Extract the [x, y] coordinate from the center of the cell holding the provided text.  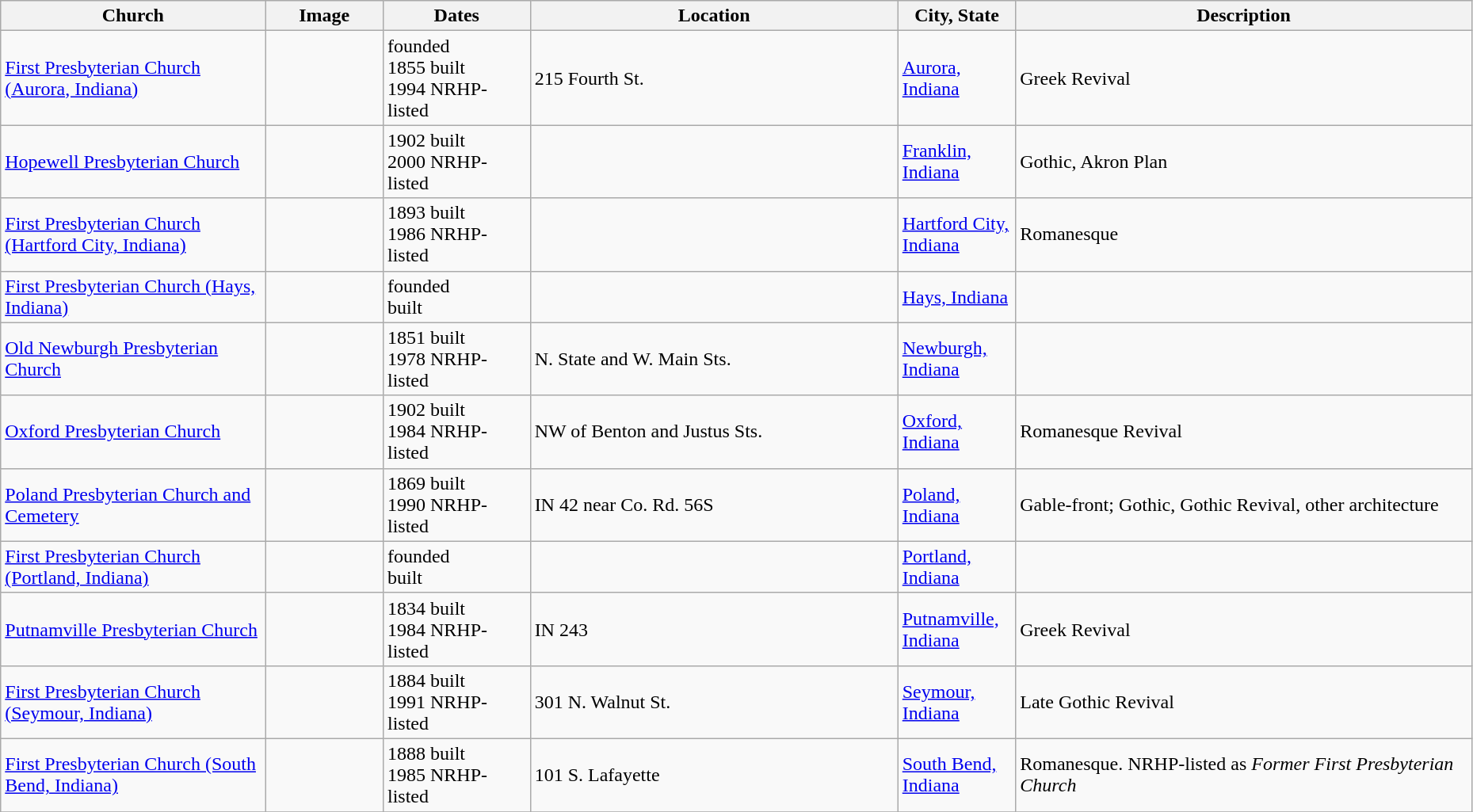
Description [1244, 16]
founded1855 built1994 NRHP-listed [456, 78]
Aurora, Indiana [957, 78]
First Presbyterian Church (Hays, Indiana) [133, 296]
Romanesque. NRHP-listed as Former First Presbyterian Church [1244, 775]
First Presbyterian Church (Portland, Indiana) [133, 567]
City, State [957, 16]
Old Newburgh Presbyterian Church [133, 359]
Church [133, 16]
Putnamville, Indiana [957, 629]
Portland, Indiana [957, 567]
Hays, Indiana [957, 296]
Poland, Indiana [957, 505]
N. State and W. Main Sts. [714, 359]
Gothic, Akron Plan [1244, 162]
Franklin, Indiana [957, 162]
1902 built1984 NRHP-listed [456, 432]
Romanesque [1244, 234]
1869 built1990 NRHP-listed [456, 505]
Poland Presbyterian Church and Cemetery [133, 505]
First Presbyterian Church (Aurora, Indiana) [133, 78]
1884 built1991 NRHP-listed [456, 702]
South Bend, Indiana [957, 775]
1834 built1984 NRHP-listed [456, 629]
IN 243 [714, 629]
Oxford Presbyterian Church [133, 432]
IN 42 near Co. Rd. 56S [714, 505]
Oxford, Indiana [957, 432]
Romanesque Revival [1244, 432]
First Presbyterian Church (Hartford City, Indiana) [133, 234]
1888 built1985 NRHP-listed [456, 775]
Location [714, 16]
Image [325, 16]
Dates [456, 16]
First Presbyterian Church (South Bend, Indiana) [133, 775]
NW of Benton and Justus Sts. [714, 432]
301 N. Walnut St. [714, 702]
Late Gothic Revival [1244, 702]
First Presbyterian Church (Seymour, Indiana) [133, 702]
Hopewell Presbyterian Church [133, 162]
1851 built1978 NRHP-listed [456, 359]
Seymour, Indiana [957, 702]
215 Fourth St. [714, 78]
101 S. Lafayette [714, 775]
Gable-front; Gothic, Gothic Revival, other architecture [1244, 505]
1902 built2000 NRHP-listed [456, 162]
Hartford City, Indiana [957, 234]
Newburgh, Indiana [957, 359]
Putnamville Presbyterian Church [133, 629]
1893 built1986 NRHP-listed [456, 234]
